Output the [X, Y] coordinate of the center of the cell containing the given text.  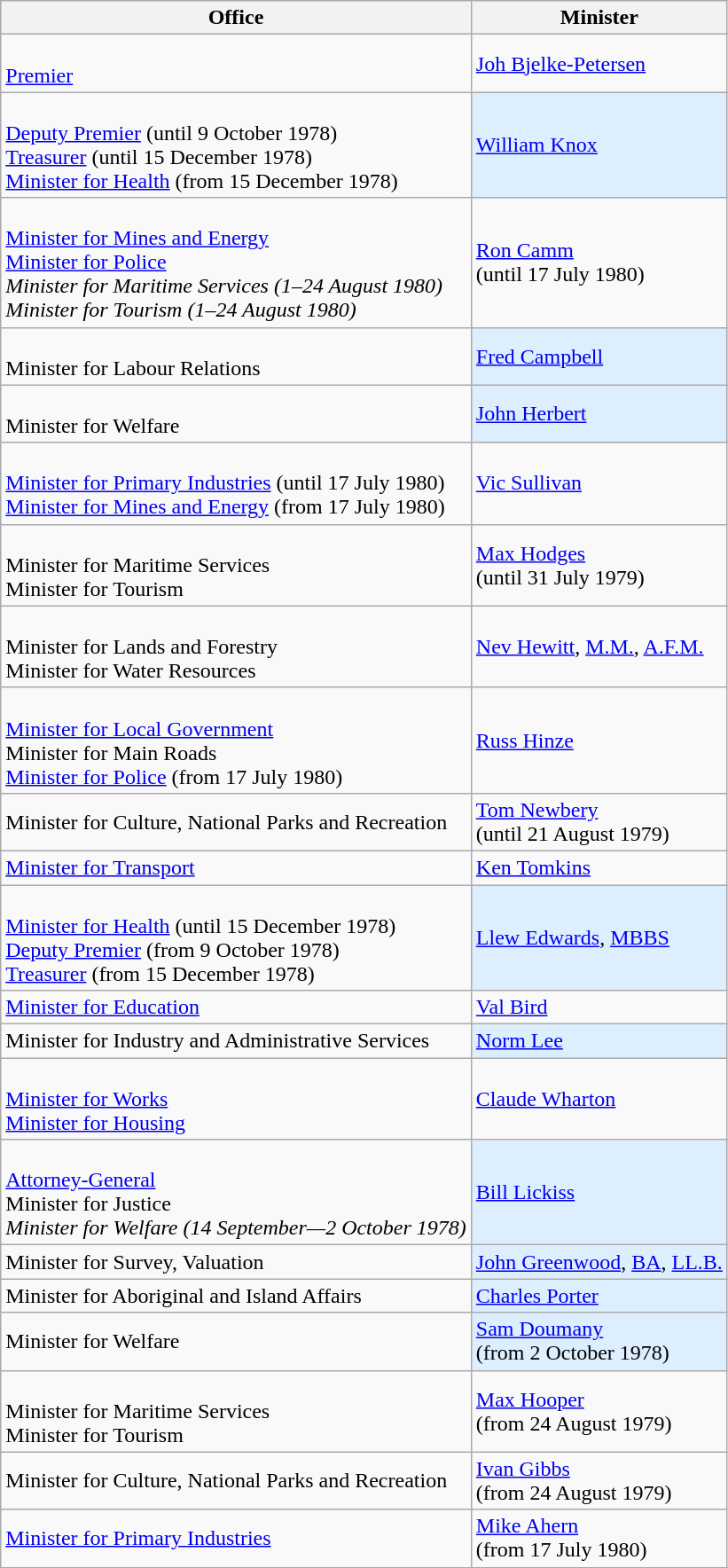
Ivan Gibbs(from 24 August 1979) [599, 1481]
Minister for Industry and Administrative Services [236, 1041]
Minister for Aboriginal and Island Affairs [236, 1296]
Minister for Works Minister for Housing [236, 1099]
Deputy Premier (until 9 October 1978) Treasurer (until 15 December 1978) Minister for Health (from 15 December 1978) [236, 145]
Charles Porter [599, 1296]
Minister for Primary Industries [236, 1538]
Minister for Survey, Valuation [236, 1262]
Joh Bjelke-Petersen [599, 64]
Premier [236, 64]
Minister for Transport [236, 867]
Minister for Lands and Forestry Minister for Water Resources [236, 647]
Minister for Primary Industries (until 17 July 1980) Minister for Mines and Energy (from 17 July 1980) [236, 483]
Mike Ahern(from 17 July 1980) [599, 1538]
John Herbert [599, 413]
Claude Wharton [599, 1099]
Norm Lee [599, 1041]
Minister for Labour Relations [236, 357]
Vic Sullivan [599, 483]
Nev Hewitt, M.M., A.F.M. [599, 647]
Minister for Local Government Minister for Main Roads Minister for Police (from 17 July 1980) [236, 740]
John Greenwood, BA, LL.B. [599, 1262]
Max Hooper(from 24 August 1979) [599, 1411]
Minister for Mines and Energy Minister for Police Minister for Maritime Services (1–24 August 1980) Minister for Tourism (1–24 August 1980) [236, 263]
Fred Campbell [599, 357]
Max Hodges(until 31 July 1979) [599, 565]
Ron Camm(until 17 July 1980) [599, 263]
Bill Lickiss [599, 1192]
Minister for Health (until 15 December 1978) Deputy Premier (from 9 October 1978) Treasurer (from 15 December 1978) [236, 938]
Minister [599, 18]
Val Bird [599, 1007]
William Knox [599, 145]
Attorney-General Minister for Justice Minister for Welfare (14 September—2 October 1978) [236, 1192]
Tom Newbery(until 21 August 1979) [599, 821]
Sam Doumany(from 2 October 1978) [599, 1341]
Office [236, 18]
Minister for Education [236, 1007]
Ken Tomkins [599, 867]
Russ Hinze [599, 740]
Llew Edwards, MBBS [599, 938]
